Return [X, Y] of the center of cell containing provided text 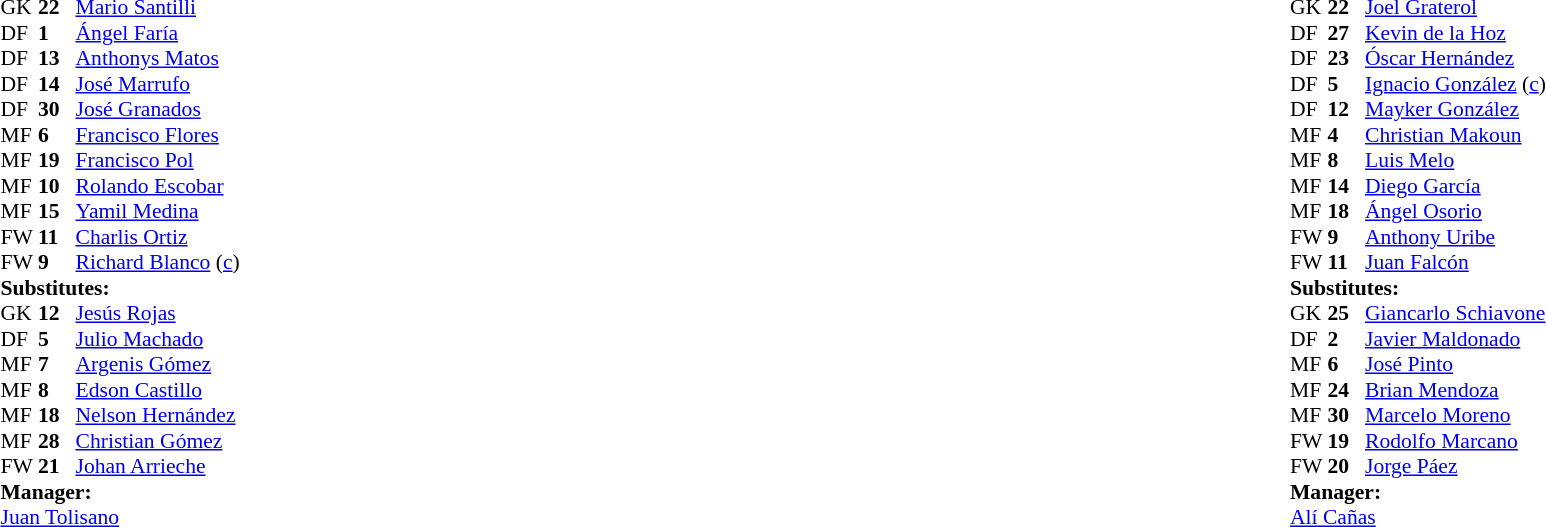
20 [1346, 467]
Jesús Rojas [158, 313]
Richard Blanco (c) [158, 263]
Christian Makoun [1456, 135]
Mayker González [1456, 109]
Ángel Faría [158, 33]
Francisco Pol [158, 161]
Ángel Osorio [1456, 211]
1 [57, 33]
Nelson Hernández [158, 415]
7 [57, 365]
Rodolfo Marcano [1456, 441]
Anthony Uribe [1456, 237]
Diego García [1456, 186]
Julio Machado [158, 339]
Ignacio González (c) [1456, 84]
10 [57, 186]
Kevin de la Hoz [1456, 33]
Óscar Hernández [1456, 59]
24 [1346, 390]
José Granados [158, 109]
Johan Arrieche [158, 467]
Giancarlo Schiavone [1456, 313]
Edson Castillo [158, 390]
José Pinto [1456, 365]
2 [1346, 339]
Argenis Gómez [158, 365]
Juan Falcón [1456, 263]
Rolando Escobar [158, 186]
Yamil Medina [158, 211]
23 [1346, 59]
Javier Maldonado [1456, 339]
Marcelo Moreno [1456, 415]
Luis Melo [1456, 161]
27 [1346, 33]
25 [1346, 313]
4 [1346, 135]
15 [57, 211]
28 [57, 441]
Brian Mendoza [1456, 390]
Charlis Ortiz [158, 237]
Jorge Páez [1456, 467]
José Marrufo [158, 84]
13 [57, 59]
Anthonys Matos [158, 59]
21 [57, 467]
Christian Gómez [158, 441]
Francisco Flores [158, 135]
